Output the [x, y] coordinate of the center of the cell containing the given text.  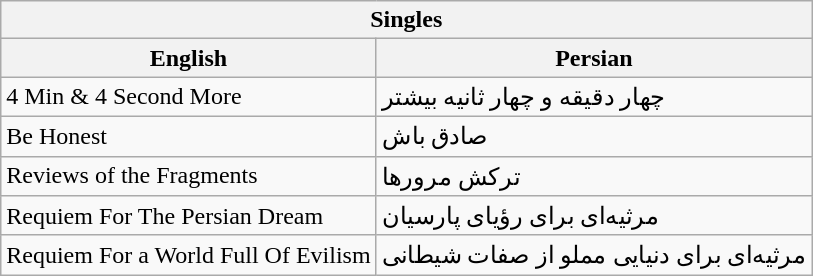
مرثیه‌ای برای دنیایی مملو از صفات شیطانی [594, 255]
Be Honest [188, 136]
Requiem For The Persian Dream [188, 216]
Singles [406, 20]
مرثیه‌ای برای رؤیای پارسیان [594, 216]
English [188, 58]
Reviews of the Fragments [188, 176]
ترکش مرورها [594, 176]
صادق باش [594, 136]
Requiem For a World Full Of Evilism [188, 255]
چهار دقیقه و چهار ثانیه بیشتر [594, 97]
4 Min & 4 Second More [188, 97]
Persian [594, 58]
